Detect which cell encompasses the target text, then output its (X, Y) center coordinate. 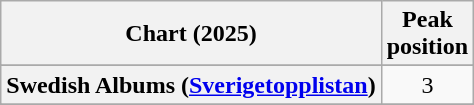
Peakposition (427, 34)
Swedish Albums (Sverigetopplistan) (191, 85)
3 (427, 85)
Chart (2025) (191, 34)
